Detect which cell encompasses the target text, then output its [x, y] center coordinate. 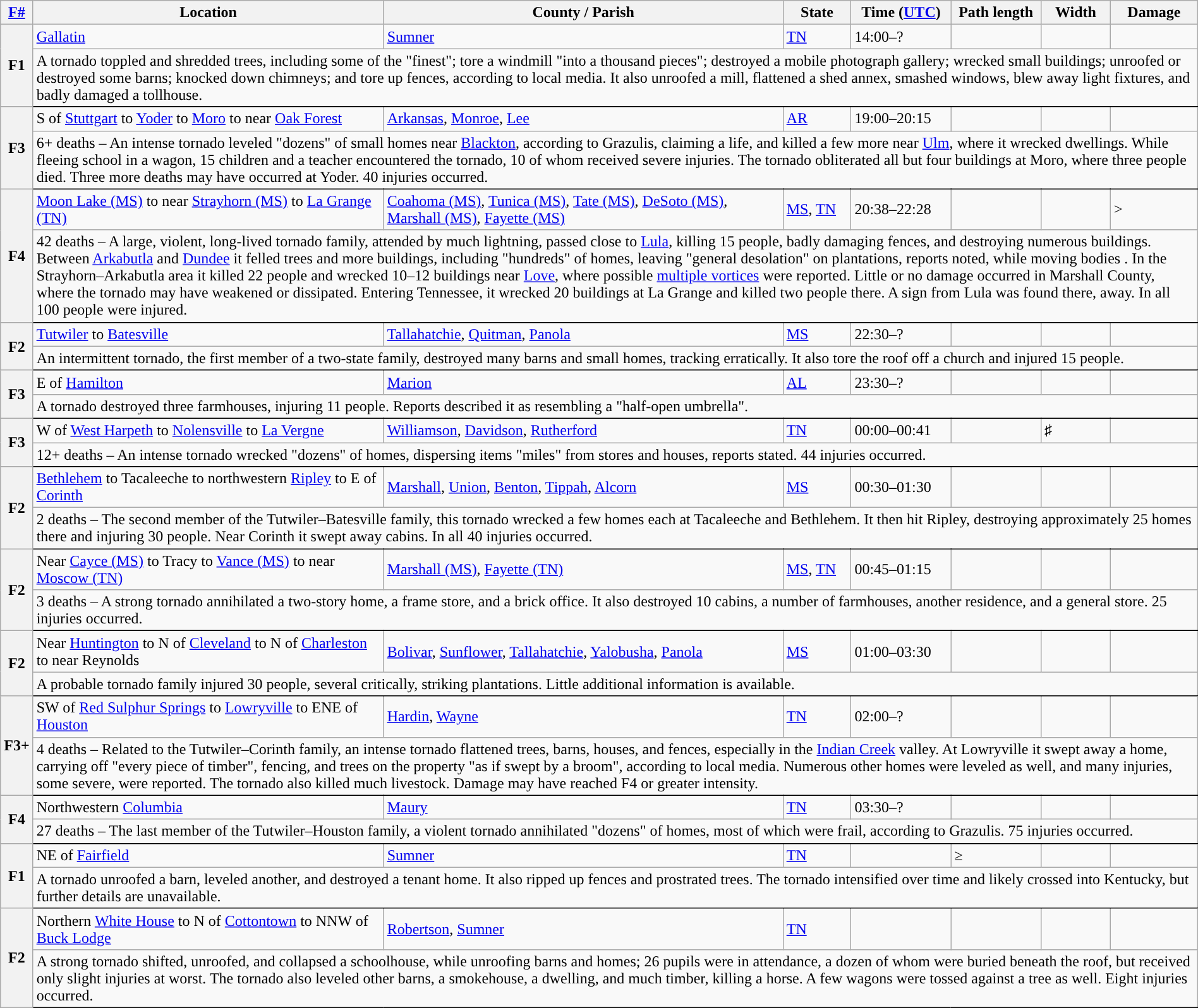
Bethlehem to Tacaleeche to northwestern Ripley to E of Corinth [209, 488]
00:00–00:41 [901, 430]
02:00–? [901, 716]
Time (UTC) [901, 13]
Path length [996, 13]
F# [16, 13]
Marshall, Union, Benton, Tippah, Alcorn [583, 488]
Marion [583, 382]
00:30–01:30 [901, 488]
NE of Fairfield [209, 855]
Arkansas, Monroe, Lee [583, 119]
23:30–? [901, 382]
AR [817, 119]
03:30–? [901, 807]
E of Hamilton [209, 382]
Moon Lake (MS) to near Strayhorn (MS) to La Grange (TN) [209, 210]
A tornado destroyed three farmhouses, injuring 11 people. Reports described it as resembling a "half-open umbrella". [615, 406]
Near Huntington to N of Cleveland to N of Charleston to near Reynolds [209, 652]
SW of Red Sulphur Springs to Lowryville to ENE of Houston [209, 716]
Robertson, Sumner [583, 928]
County / Parish [583, 13]
Northwestern Columbia [209, 807]
14:00–? [901, 37]
Near Cayce (MS) to Tracy to Vance (MS) to near Moscow (TN) [209, 570]
Coahoma (MS), Tunica (MS), Tate (MS), DeSoto (MS), Marshall (MS), Fayette (MS) [583, 210]
Marshall (MS), Fayette (TN) [583, 570]
Damage [1154, 13]
F3+ [16, 745]
S of Stuttgart to Yoder to Moro to near Oak Forest [209, 119]
Location [209, 13]
A probable tornado family injured 30 people, several critically, striking plantations. Little additional information is available. [615, 684]
Williamson, Davidson, Rutherford [583, 430]
19:00–20:15 [901, 119]
♯ [1075, 430]
≥ [996, 855]
Tallahatchie, Quitman, Panola [583, 334]
00:45–01:15 [901, 570]
Northern White House to N of Cottontown to NNW of Buck Lodge [209, 928]
Maury [583, 807]
Bolivar, Sunflower, Tallahatchie, Yalobusha, Panola [583, 652]
State [817, 13]
AL [817, 382]
22:30–? [901, 334]
01:00–03:30 [901, 652]
20:38–22:28 [901, 210]
Width [1075, 13]
Tutwiler to Batesville [209, 334]
Gallatin [209, 37]
Hardin, Wayne [583, 716]
> [1154, 210]
12+ deaths – An intense tornado wrecked "dozens" of homes, dispersing items "miles" from stores and houses, reports stated. 44 injuries occurred. [615, 454]
W of West Harpeth to Nolensville to La Vergne [209, 430]
